Return the (X, Y) coordinate for the center point of the cell that contains the specified text.  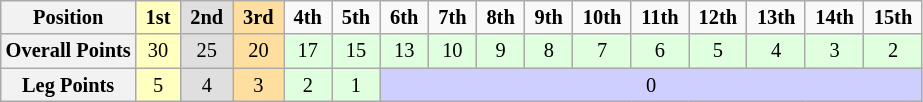
7 (602, 51)
14th (834, 17)
13th (776, 17)
25 (206, 51)
15 (356, 51)
10th (602, 17)
6 (660, 51)
Position (68, 17)
4th (308, 17)
8th (500, 17)
20 (258, 51)
9 (500, 51)
1 (356, 85)
10 (452, 51)
6th (404, 17)
Leg Points (68, 85)
5th (356, 17)
2nd (206, 17)
17 (308, 51)
7th (452, 17)
9th (549, 17)
13 (404, 51)
11th (660, 17)
1st (158, 17)
12th (718, 17)
30 (158, 51)
8 (549, 51)
0 (651, 85)
Overall Points (68, 51)
3rd (258, 17)
15th (893, 17)
